Find where the given text appears and provide that cell's center as (X, Y) coordinate. 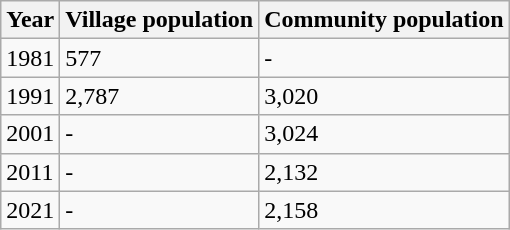
Community population (384, 20)
2011 (30, 172)
2,132 (384, 172)
577 (160, 58)
1981 (30, 58)
Year (30, 20)
2021 (30, 210)
1991 (30, 96)
3,024 (384, 134)
2,158 (384, 210)
2,787 (160, 96)
Village population (160, 20)
2001 (30, 134)
3,020 (384, 96)
